Search for the cell housing the specified text and yield its (X, Y) center coordinate. 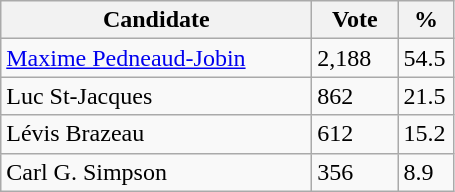
8.9 (426, 172)
Candidate (156, 20)
Maxime Pedneaud-Jobin (156, 58)
% (426, 20)
Vote (355, 20)
612 (355, 134)
21.5 (426, 96)
54.5 (426, 58)
Lévis Brazeau (156, 134)
Carl G. Simpson (156, 172)
862 (355, 96)
15.2 (426, 134)
356 (355, 172)
2,188 (355, 58)
Luc St-Jacques (156, 96)
